Provide the (x, y) coordinate of the cell's center where the given text is located.  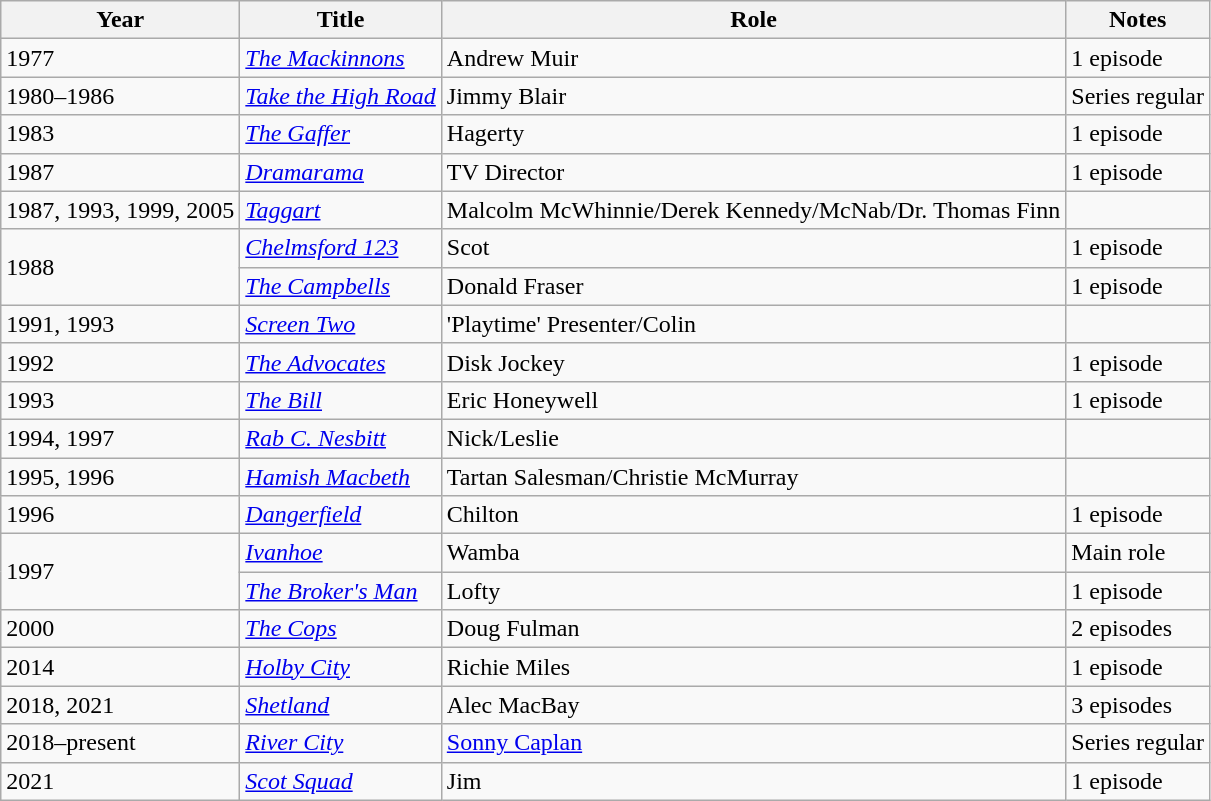
The Gaffer (340, 134)
Sonny Caplan (753, 743)
Dramarama (340, 172)
Dangerfield (340, 515)
Nick/Leslie (753, 438)
The Bill (340, 400)
1980–1986 (120, 96)
2 episodes (1138, 629)
Donald Fraser (753, 286)
River City (340, 743)
1988 (120, 267)
Shetland (340, 705)
'Playtime' Presenter/Colin (753, 324)
Jim (753, 781)
Andrew Muir (753, 58)
Tartan Salesman/Christie McMurray (753, 477)
1997 (120, 572)
Eric Honeywell (753, 400)
Notes (1138, 20)
1987 (120, 172)
Wamba (753, 553)
2018–present (120, 743)
Screen Two (340, 324)
The Campbells (340, 286)
The Advocates (340, 362)
Disk Jockey (753, 362)
Rab C. Nesbitt (340, 438)
1977 (120, 58)
Ivanhoe (340, 553)
Jimmy Blair (753, 96)
Year (120, 20)
Chilton (753, 515)
The Cops (340, 629)
Take the High Road (340, 96)
TV Director (753, 172)
3 episodes (1138, 705)
1987, 1993, 1999, 2005 (120, 210)
Main role (1138, 553)
1983 (120, 134)
1994, 1997 (120, 438)
Chelmsford 123 (340, 248)
Hagerty (753, 134)
Scot Squad (340, 781)
Lofty (753, 591)
Holby City (340, 667)
The Mackinnons (340, 58)
Hamish Macbeth (340, 477)
2000 (120, 629)
Doug Fulman (753, 629)
1995, 1996 (120, 477)
Alec MacBay (753, 705)
1992 (120, 362)
Role (753, 20)
Scot (753, 248)
1991, 1993 (120, 324)
Malcolm McWhinnie/Derek Kennedy/McNab/Dr. Thomas Finn (753, 210)
The Broker's Man (340, 591)
2014 (120, 667)
2021 (120, 781)
Title (340, 20)
2018, 2021 (120, 705)
1996 (120, 515)
1993 (120, 400)
Taggart (340, 210)
Richie Miles (753, 667)
